Return [X, Y] of the center of cell containing provided text 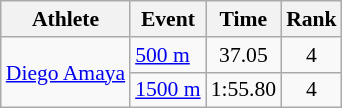
500 m [168, 55]
Athlete [66, 19]
Rank [312, 19]
37.05 [244, 55]
Event [168, 19]
1500 m [168, 90]
Time [244, 19]
1:55.80 [244, 90]
Diego Amaya [66, 72]
